Capture the cell that displays the provided text and extract its (X, Y) central coordinate. 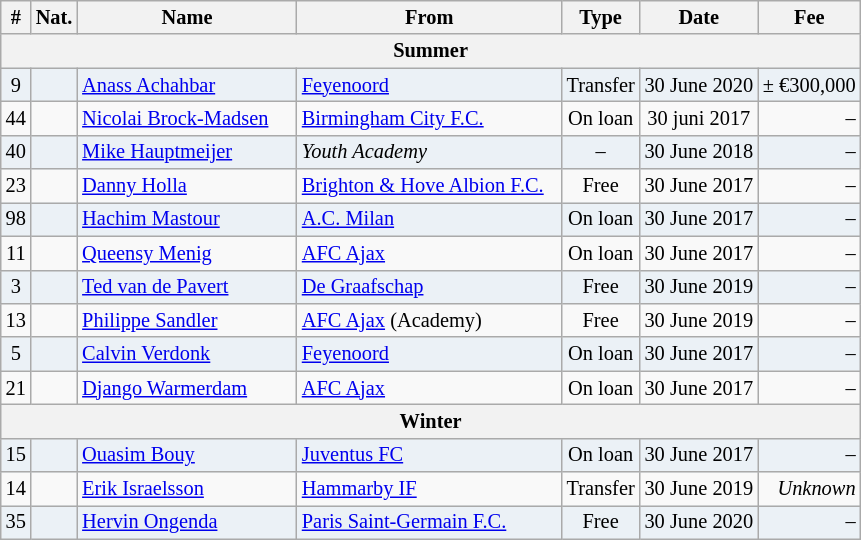
Philippe Sandler (187, 320)
Birmingham City F.C. (430, 118)
Paris Saint-Germain F.C. (430, 522)
98 (16, 219)
Hachim Mastour (187, 219)
Danny Holla (187, 186)
From (430, 17)
21 (16, 388)
De Graafschap (430, 287)
Erik Israelsson (187, 489)
Fee (809, 17)
30 June 2018 (699, 152)
Nicolai Brock-Madsen (187, 118)
Nat. (54, 17)
Youth Academy (430, 152)
5 (16, 354)
Mike Hauptmeijer (187, 152)
35 (16, 522)
Hammarby IF (430, 489)
Hervin Ongenda (187, 522)
Winter (431, 421)
Date (699, 17)
15 (16, 455)
Django Warmerdam (187, 388)
14 (16, 489)
Anass Achahbar (187, 85)
Queensy Menig (187, 253)
Type (601, 17)
30 juni 2017 (699, 118)
Name (187, 17)
Ted van de Pavert (187, 287)
A.C. Milan (430, 219)
# (16, 17)
23 (16, 186)
Juventus FC (430, 455)
Ouasim Bouy (187, 455)
Calvin Verdonk (187, 354)
40 (16, 152)
3 (16, 287)
9 (16, 85)
44 (16, 118)
13 (16, 320)
11 (16, 253)
AFC Ajax (Academy) (430, 320)
Unknown (809, 489)
Brighton & Hove Albion F.C. (430, 186)
± €300,000 (809, 85)
Summer (431, 51)
